Search for the cell housing the specified text and yield its (X, Y) center coordinate. 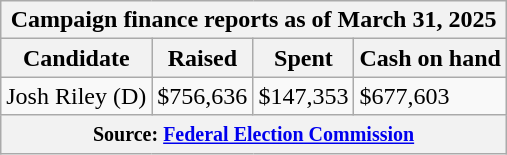
$677,603 (430, 96)
Spent (304, 58)
Josh Riley (D) (76, 96)
Raised (202, 58)
Candidate (76, 58)
Source: Federal Election Commission (254, 134)
$147,353 (304, 96)
Campaign finance reports as of March 31, 2025 (254, 20)
$756,636 (202, 96)
Cash on hand (430, 58)
